Scan for the cell matching the given text and deliver its [X, Y] coordinate at center. 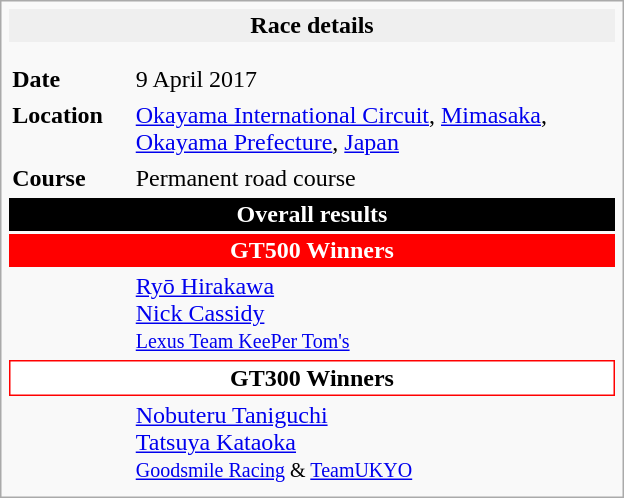
Permanent road course [374, 178]
Date [69, 80]
Course [69, 178]
GT500 Winners [312, 250]
Ryō Hirakawa Nick CassidyLexus Team KeePer Tom's [374, 314]
9 April 2017 [374, 80]
Nobuteru Taniguchi Tatsuya KataokaGoodsmile Racing & TeamUKYO [374, 442]
Overall results [312, 214]
Race details [312, 26]
Location [69, 129]
Okayama International Circuit, Mimasaka, Okayama Prefecture, Japan [374, 129]
GT300 Winners [312, 378]
